Identify which cell holds the provided text, then report its (x, y) central coordinate. 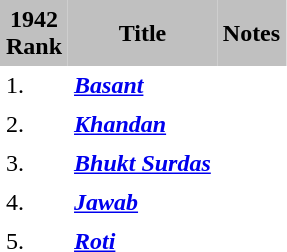
Notes (252, 33)
2. (34, 124)
Khandan (142, 124)
4. (34, 202)
1942Rank (34, 33)
3. (34, 164)
Basant (142, 86)
1. (34, 86)
Title (142, 33)
Jawab (142, 202)
Bhukt Surdas (142, 164)
